Determine the (X, Y) coordinate at the center of the cell enclosing the given text.  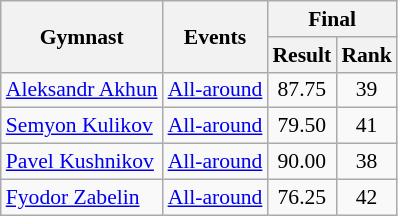
Final (332, 19)
Gymnast (82, 36)
38 (366, 162)
76.25 (302, 197)
42 (366, 197)
Aleksandr Akhun (82, 90)
Semyon Kulikov (82, 126)
Result (302, 55)
Events (216, 36)
Pavel Kushnikov (82, 162)
Rank (366, 55)
41 (366, 126)
39 (366, 90)
90.00 (302, 162)
79.50 (302, 126)
87.75 (302, 90)
Fyodor Zabelin (82, 197)
